Return [x, y] of the center of cell containing provided text 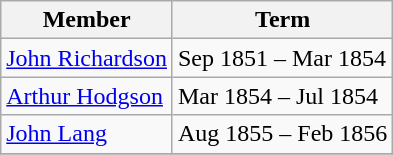
Mar 1854 – Jul 1854 [282, 96]
John Lang [87, 134]
Member [87, 20]
John Richardson [87, 58]
Term [282, 20]
Arthur Hodgson [87, 96]
Aug 1855 – Feb 1856 [282, 134]
Sep 1851 – Mar 1854 [282, 58]
